Provide the [x, y] coordinate of the cell's center where the given text is located.  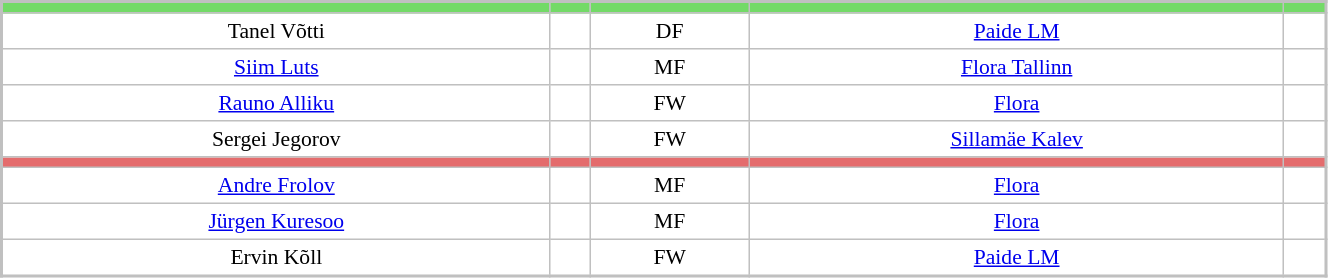
Andre Frolov [276, 185]
Jürgen Kuresoo [276, 221]
Ervin Kõll [276, 258]
Siim Luts [276, 67]
DF [670, 31]
Tanel Võtti [276, 31]
Rauno Alliku [276, 103]
Flora Tallinn [1017, 67]
Sergei Jegorov [276, 139]
Sillamäe Kalev [1017, 139]
